Provide the [X, Y] coordinate of the cell's center where the given text is located.  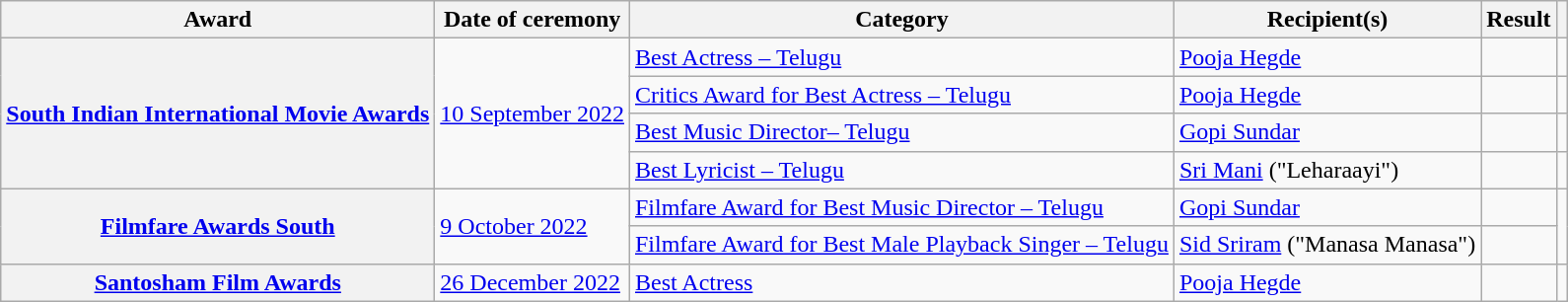
Result [1519, 20]
10 September 2022 [533, 113]
Sri Mani ("Leharaayi") [1327, 170]
Best Music Director– Telugu [901, 132]
Best Actress [901, 282]
Award [218, 20]
26 December 2022 [533, 282]
Category [901, 20]
Filmfare Award for Best Music Director – Telugu [901, 207]
9 October 2022 [533, 226]
Filmfare Award for Best Male Playback Singer – Telugu [901, 245]
Best Actress – Telugu [901, 57]
Best Lyricist – Telugu [901, 170]
Critics Award for Best Actress – Telugu [901, 95]
Santosham Film Awards [218, 282]
Sid Sriram ("Manasa Manasa") [1327, 245]
Recipient(s) [1327, 20]
Filmfare Awards South [218, 226]
Date of ceremony [533, 20]
South Indian International Movie Awards [218, 113]
